Provide the (X, Y) coordinate of the cell's center where the given text is located.  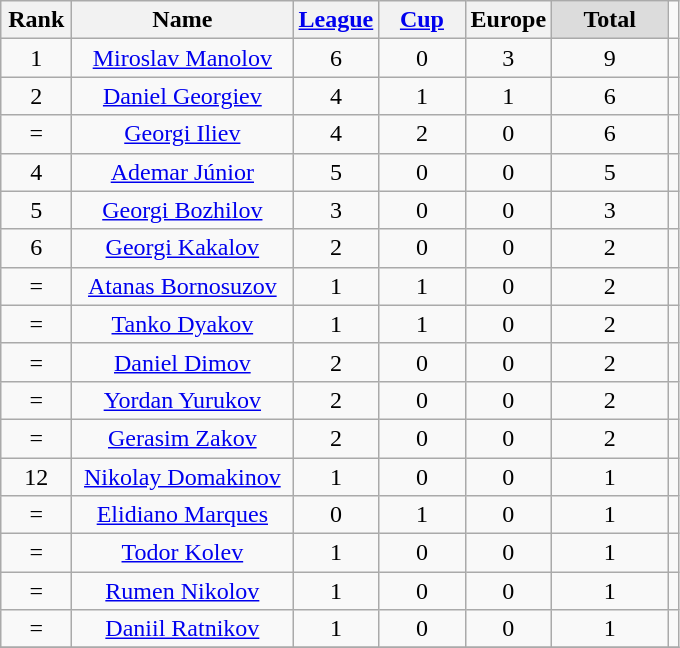
League (336, 20)
Elidiano Marques (182, 515)
Name (182, 20)
Daniel Georgiev (182, 96)
Cup (422, 20)
Georgi Iliev (182, 134)
Europe (508, 20)
Rumen Nikolov (182, 591)
Ademar Júnior (182, 172)
Daniel Dimov (182, 362)
Georgi Bozhilov (182, 210)
Atanas Bornosuzov (182, 286)
Total (610, 20)
12 (36, 477)
9 (610, 58)
Todor Kolev (182, 553)
Daniil Ratnikov (182, 629)
Rank (36, 20)
Georgi Kakalov (182, 248)
Gerasim Zakov (182, 438)
Miroslav Manolov (182, 58)
Tanko Dyakov (182, 324)
Nikolay Domakinov (182, 477)
Yordan Yurukov (182, 400)
